From the cell containing the given text, extract its center point as [x, y] coordinate. 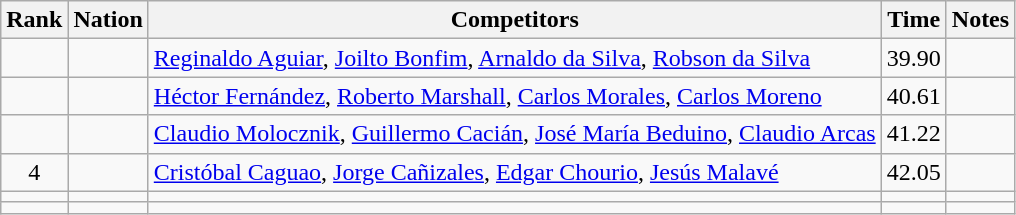
Claudio Molocznik, Guillermo Cacián, José María Beduino, Claudio Arcas [514, 134]
Rank [34, 20]
Nation [108, 20]
Notes [980, 20]
39.90 [914, 58]
Héctor Fernández, Roberto Marshall, Carlos Morales, Carlos Moreno [514, 96]
Cristóbal Caguao, Jorge Cañizales, Edgar Chourio, Jesús Malavé [514, 172]
42.05 [914, 172]
Time [914, 20]
41.22 [914, 134]
Reginaldo Aguiar, Joilto Bonfim, Arnaldo da Silva, Robson da Silva [514, 58]
Competitors [514, 20]
40.61 [914, 96]
4 [34, 172]
